From the cell containing the given text, extract its center point as [x, y] coordinate. 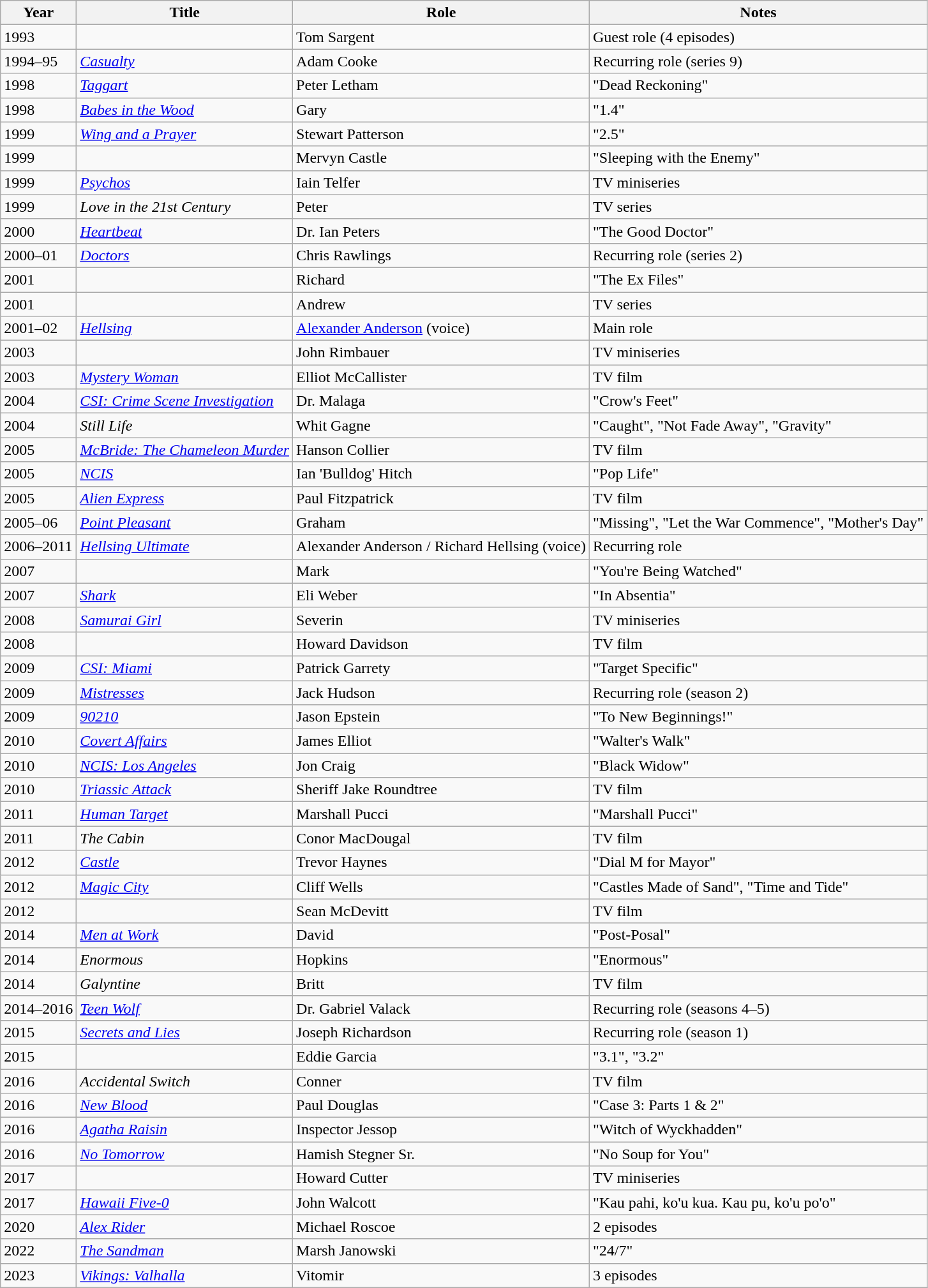
Covert Affairs [185, 741]
New Blood [185, 1106]
Severin [442, 619]
"Enormous" [758, 959]
Samurai Girl [185, 619]
"You're Being Watched" [758, 571]
James Elliot [442, 741]
Conner [442, 1081]
Dr. Gabriel Valack [442, 1008]
Enormous [185, 959]
"Missing", "Let the War Commence", "Mother's Day" [758, 522]
"The Good Doctor" [758, 231]
Jason Epstein [442, 717]
Dr. Malaga [442, 401]
Britt [442, 984]
Gary [442, 110]
Guest role (4 episodes) [758, 37]
Vitomir [442, 1275]
Adam Cooke [442, 61]
Paul Fitzpatrick [442, 498]
1993 [38, 37]
"To New Beginnings!" [758, 717]
Michael Roscoe [442, 1227]
Conor MacDougal [442, 838]
Marshall Pucci [442, 814]
Stewart Patterson [442, 134]
90210 [185, 717]
Cliff Wells [442, 887]
Human Target [185, 814]
Recurring role (seasons 4–5) [758, 1008]
NCIS [185, 474]
Hamish Stegner Sr. [442, 1154]
Magic City [185, 887]
Vikings: Valhalla [185, 1275]
Accidental Switch [185, 1081]
Andrew [442, 304]
Inspector Jessop [442, 1130]
Iain Telfer [442, 182]
Mystery Woman [185, 377]
2022 [38, 1251]
Joseph Richardson [442, 1032]
Marsh Janowski [442, 1251]
2023 [38, 1275]
John Rimbauer [442, 353]
The Sandman [185, 1251]
Castle [185, 862]
"Caught", "Not Fade Away", "Gravity" [758, 426]
Main role [758, 329]
Howard Cutter [442, 1178]
Richard [442, 279]
Taggart [185, 85]
Shark [185, 595]
Hellsing [185, 329]
"3.1", "3.2" [758, 1056]
2000 [38, 231]
"Crow's Feet" [758, 401]
2001–02 [38, 329]
Hanson Collier [442, 450]
2000–01 [38, 255]
"2.5" [758, 134]
Tom Sargent [442, 37]
Hopkins [442, 959]
Eli Weber [442, 595]
David [442, 935]
3 episodes [758, 1275]
Men at Work [185, 935]
Recurring role (series 2) [758, 255]
Alex Rider [185, 1227]
Point Pleasant [185, 522]
John Walcott [442, 1203]
"Pop Life" [758, 474]
Recurring role (series 9) [758, 61]
Secrets and Lies [185, 1032]
"Target Specific" [758, 668]
1994–95 [38, 61]
Teen Wolf [185, 1008]
Dr. Ian Peters [442, 231]
The Cabin [185, 838]
"No Soup for You" [758, 1154]
Alexander Anderson (voice) [442, 329]
2006–2011 [38, 547]
Howard Davidson [442, 644]
NCIS: Los Angeles [185, 766]
Wing and a Prayer [185, 134]
Paul Douglas [442, 1106]
Peter Letham [442, 85]
Notes [758, 13]
2020 [38, 1227]
CSI: Crime Scene Investigation [185, 401]
Graham [442, 522]
Mistresses [185, 692]
"In Absentia" [758, 595]
Jack Hudson [442, 692]
Babes in the Wood [185, 110]
Psychos [185, 182]
Trevor Haynes [442, 862]
"Witch of Wyckhadden" [758, 1130]
Hawaii Five-0 [185, 1203]
"Dead Reckoning" [758, 85]
Love in the 21st Century [185, 207]
"Marshall Pucci" [758, 814]
Whit Gagne [442, 426]
Galyntine [185, 984]
Casualty [185, 61]
Sheriff Jake Roundtree [442, 790]
Ian 'Bulldog' Hitch [442, 474]
Recurring role (season 2) [758, 692]
Recurring role [758, 547]
Alexander Anderson / Richard Hellsing (voice) [442, 547]
"Dial M for Mayor" [758, 862]
Triassic Attack [185, 790]
Patrick Garrety [442, 668]
"Kau pahi, ko'u kua. Kau pu, ko'u po'o" [758, 1203]
Elliot McCallister [442, 377]
Peter [442, 207]
2005–06 [38, 522]
Alien Express [185, 498]
"The Ex Files" [758, 279]
Agatha Raisin [185, 1130]
Recurring role (season 1) [758, 1032]
Sean McDevitt [442, 911]
"Walter's Walk" [758, 741]
"Post-Posal" [758, 935]
Eddie Garcia [442, 1056]
"24/7" [758, 1251]
Role [442, 13]
Heartbeat [185, 231]
"Case 3: Parts 1 & 2" [758, 1106]
Mark [442, 571]
Doctors [185, 255]
Chris Rawlings [442, 255]
Jon Craig [442, 766]
"Black Widow" [758, 766]
No Tomorrow [185, 1154]
Year [38, 13]
McBride: The Chameleon Murder [185, 450]
"Sleeping with the Enemy" [758, 158]
Mervyn Castle [442, 158]
2 episodes [758, 1227]
Title [185, 13]
"1.4" [758, 110]
CSI: Miami [185, 668]
2014–2016 [38, 1008]
"Castles Made of Sand", "Time and Tide" [758, 887]
Still Life [185, 426]
Hellsing Ultimate [185, 547]
